Locate the cell with the specified text and output its (X, Y) center coordinate. 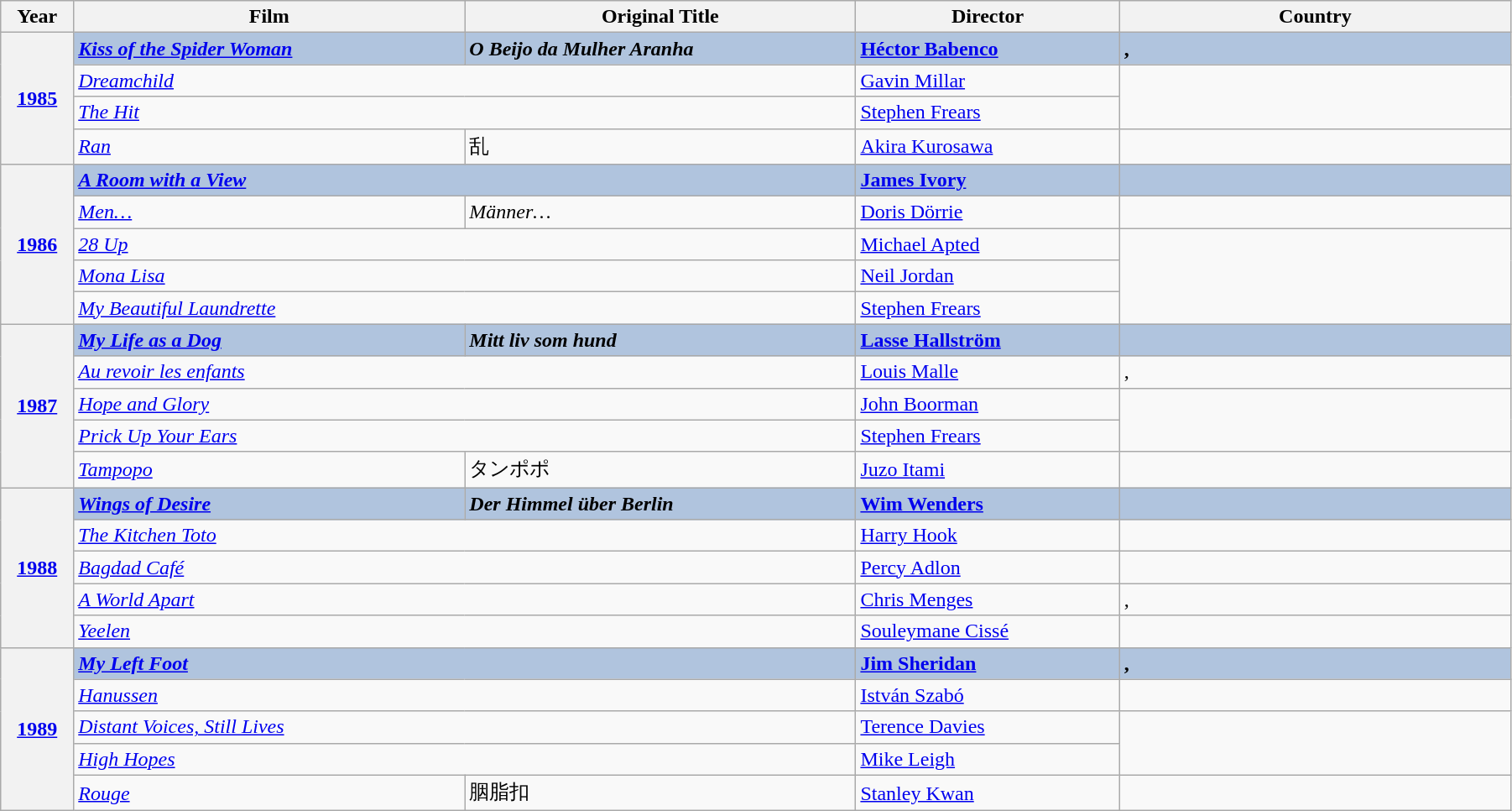
Prick Up Your Ears (465, 436)
My Beautiful Laundrette (465, 308)
Souleymane Cissé (988, 631)
The Kitchen Toto (465, 536)
Director (988, 17)
28 Up (465, 244)
Gavin Millar (988, 81)
Percy Adlon (988, 568)
A World Apart (465, 599)
Der Himmel über Berlin (660, 504)
Distant Voices, Still Lives (465, 727)
1986 (37, 244)
Film (269, 17)
1987 (37, 406)
Year (37, 17)
My Life as a Dog (269, 340)
Juzo Itami (988, 470)
Stanley Kwan (988, 793)
High Hopes (465, 759)
Original Title (660, 17)
Bagdad Café (465, 568)
Mike Leigh (988, 759)
Wings of Desire (269, 504)
Männer… (660, 212)
Yeelen (465, 631)
Kiss of the Spider Woman (269, 49)
Au revoir les enfants (465, 372)
タンポポ (660, 470)
Harry Hook (988, 536)
Michael Apted (988, 244)
Rouge (269, 793)
The Hit (465, 112)
Men… (269, 212)
1985 (37, 99)
Hope and Glory (465, 404)
Tampopo (269, 470)
Mitt liv som hund (660, 340)
Mona Lisa (465, 276)
Héctor Babenco (988, 49)
Jim Sheridan (988, 663)
A Room with a View (465, 181)
Akira Kurosawa (988, 146)
Doris Dörrie (988, 212)
乱 (660, 146)
Country (1315, 17)
Terence Davies (988, 727)
Ran (269, 146)
Neil Jordan (988, 276)
István Szabó (988, 695)
Louis Malle (988, 372)
My Left Foot (465, 663)
John Boorman (988, 404)
胭脂扣 (660, 793)
1988 (37, 568)
Chris Menges (988, 599)
Hanussen (465, 695)
Lasse Hallström (988, 340)
1989 (37, 729)
O Beijo da Mulher Aranha (660, 49)
James Ivory (988, 181)
Wim Wenders (988, 504)
Dreamchild (465, 81)
